Return the [X, Y] coordinate for the center point of the cell that contains the specified text.  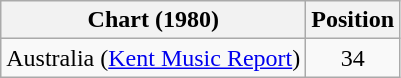
Australia (Kent Music Report) [154, 58]
Position [353, 20]
34 [353, 58]
Chart (1980) [154, 20]
